Scan for the cell matching the given text and deliver its [x, y] coordinate at center. 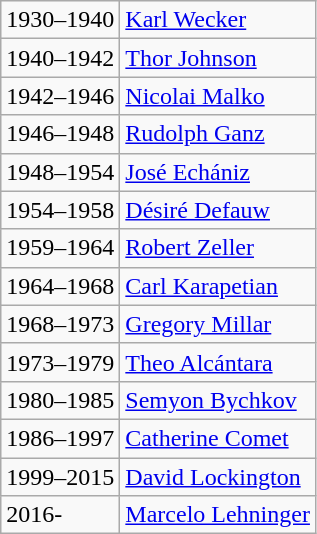
1964–1968 [60, 286]
1968–1973 [60, 324]
Thor Johnson [218, 58]
Catherine Comet [218, 438]
1942–1946 [60, 96]
1940–1942 [60, 58]
Rudolph Ganz [218, 134]
Désiré Defauw [218, 210]
1948–1954 [60, 172]
1930–1940 [60, 20]
1986–1997 [60, 438]
Robert Zeller [218, 248]
Gregory Millar [218, 324]
1959–1964 [60, 248]
Karl Wecker [218, 20]
José Echániz [218, 172]
Carl Karapetian [218, 286]
Theo Alcántara [218, 362]
1973–1979 [60, 362]
Marcelo Lehninger [218, 515]
1980–1985 [60, 400]
David Lockington [218, 477]
1954–1958 [60, 210]
2016- [60, 515]
Semyon Bychkov [218, 400]
1999–2015 [60, 477]
Nicolai Malko [218, 96]
1946–1948 [60, 134]
